Detect which cell encompasses the target text, then output its (X, Y) center coordinate. 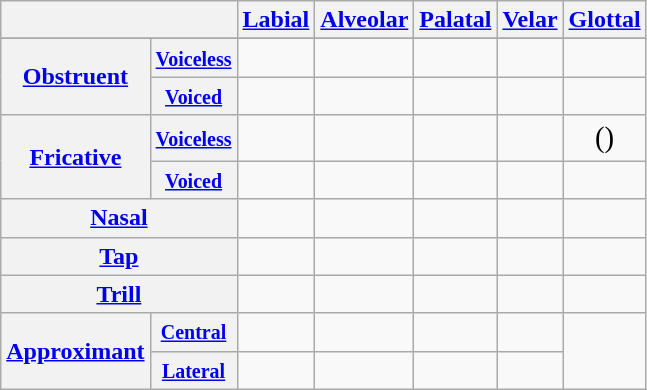
Glottal (604, 20)
Tap (119, 256)
Trill (119, 294)
Approximant (76, 351)
Central (194, 332)
Nasal (119, 218)
() (604, 138)
Velar (530, 20)
Alveolar (364, 20)
Labial (276, 20)
Obstruent (76, 77)
Fricative (76, 157)
Palatal (456, 20)
Lateral (194, 370)
